Identify which cell holds the provided text, then report its (X, Y) central coordinate. 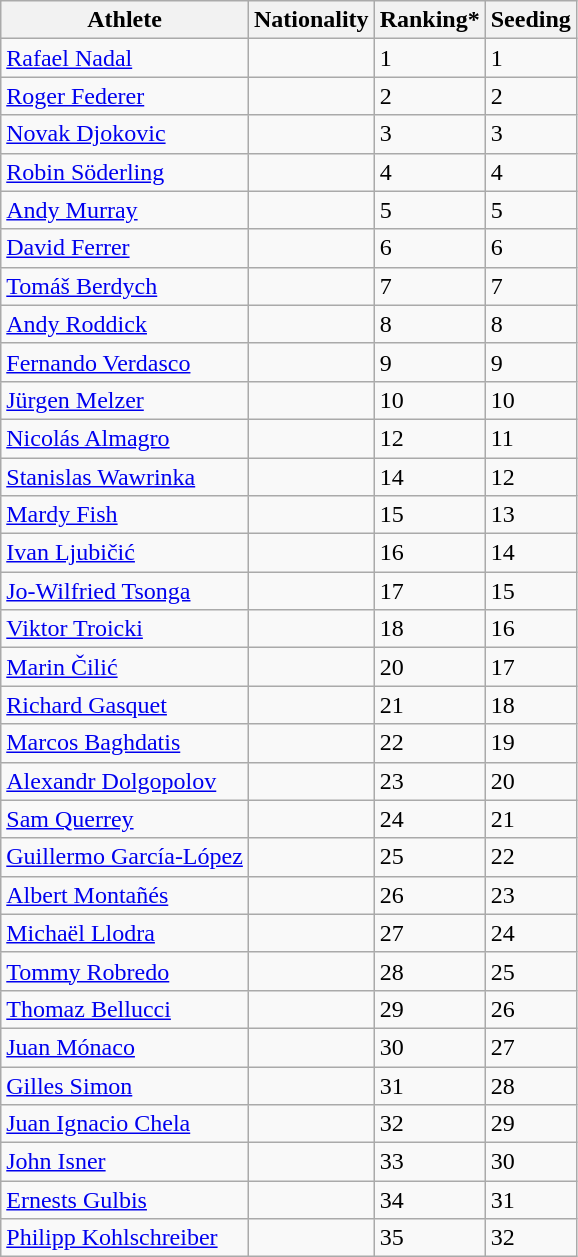
Jürgen Melzer (125, 400)
Philipp Kohlschreiber (125, 1238)
Jo-Wilfried Tsonga (125, 591)
Novak Djokovic (125, 134)
Ivan Ljubičić (125, 553)
Gilles Simon (125, 1085)
Thomaz Bellucci (125, 1009)
Ranking* (430, 20)
Rafael Nadal (125, 58)
Juan Mónaco (125, 1047)
Seeding (530, 20)
Nationality (311, 20)
Guillermo García-López (125, 857)
Viktor Troicki (125, 629)
Marin Čilić (125, 667)
Fernando Verdasco (125, 362)
Nicolás Almagro (125, 438)
33 (430, 1162)
13 (530, 515)
John Isner (125, 1162)
34 (430, 1200)
Robin Söderling (125, 172)
Juan Ignacio Chela (125, 1124)
Richard Gasquet (125, 705)
Athlete (125, 20)
Andy Murray (125, 210)
Marcos Baghdatis (125, 743)
19 (530, 743)
David Ferrer (125, 248)
Ernests Gulbis (125, 1200)
Tomáš Berdych (125, 286)
Albert Montañés (125, 895)
Andy Roddick (125, 324)
Mardy Fish (125, 515)
Roger Federer (125, 96)
Michaël Llodra (125, 933)
Tommy Robredo (125, 971)
Stanislas Wawrinka (125, 477)
11 (530, 438)
Alexandr Dolgopolov (125, 781)
Sam Querrey (125, 819)
35 (430, 1238)
